Find where the given text appears and provide that cell's center as (X, Y) coordinate. 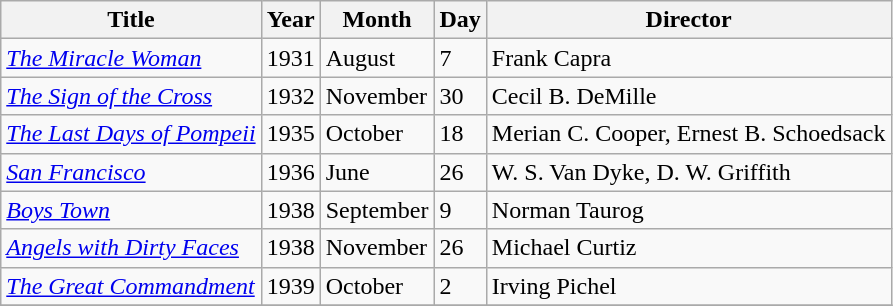
9 (460, 210)
Year (290, 20)
Cecil B. DeMille (688, 96)
Merian C. Cooper, Ernest B. Schoedsack (688, 134)
1932 (290, 96)
Day (460, 20)
Michael Curtiz (688, 248)
Irving Pichel (688, 286)
September (377, 210)
18 (460, 134)
Director (688, 20)
1936 (290, 172)
Title (131, 20)
2 (460, 286)
W. S. Van Dyke, D. W. Griffith (688, 172)
Angels with Dirty Faces (131, 248)
June (377, 172)
The Last Days of Pompeii (131, 134)
August (377, 58)
The Miracle Woman (131, 58)
1939 (290, 286)
Norman Taurog (688, 210)
1931 (290, 58)
Frank Capra (688, 58)
Month (377, 20)
Boys Town (131, 210)
San Francisco (131, 172)
The Great Commandment (131, 286)
7 (460, 58)
1935 (290, 134)
30 (460, 96)
The Sign of the Cross (131, 96)
